Scan for the cell matching the given text and deliver its [x, y] coordinate at center. 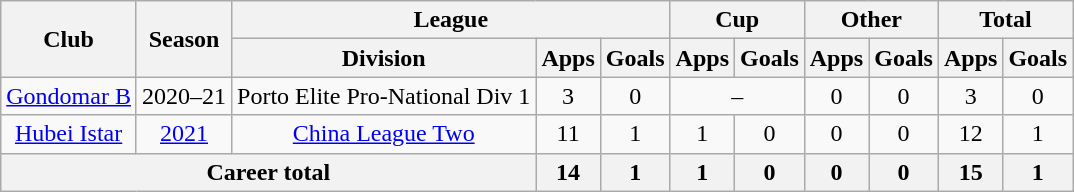
Porto Elite Pro-National Div 1 [384, 96]
2020–21 [184, 96]
Career total [268, 172]
League [452, 20]
Other [871, 20]
14 [568, 172]
15 [970, 172]
11 [568, 134]
– [737, 96]
12 [970, 134]
2021 [184, 134]
Club [69, 39]
Hubei Istar [69, 134]
Gondomar B [69, 96]
Division [384, 58]
Season [184, 39]
Cup [737, 20]
China League Two [384, 134]
Total [1005, 20]
